Scan for the cell matching the given text and deliver its (x, y) coordinate at center. 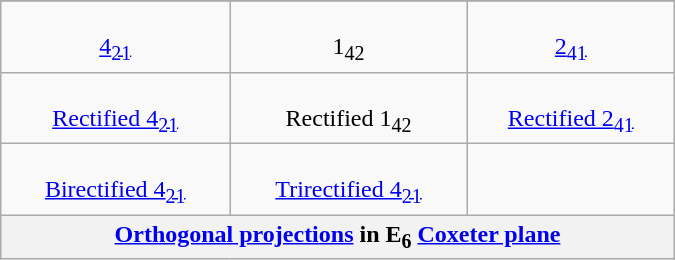
421 (116, 36)
Orthogonal projections in E6 Coxeter plane (338, 237)
Rectified 421 (116, 108)
Birectified 421 (116, 178)
241 (570, 36)
Rectified 241 (570, 108)
Rectified 142 (349, 108)
Trirectified 421 (349, 178)
142 (349, 36)
